Determine the [X, Y] coordinate at the center of the cell enclosing the given text.  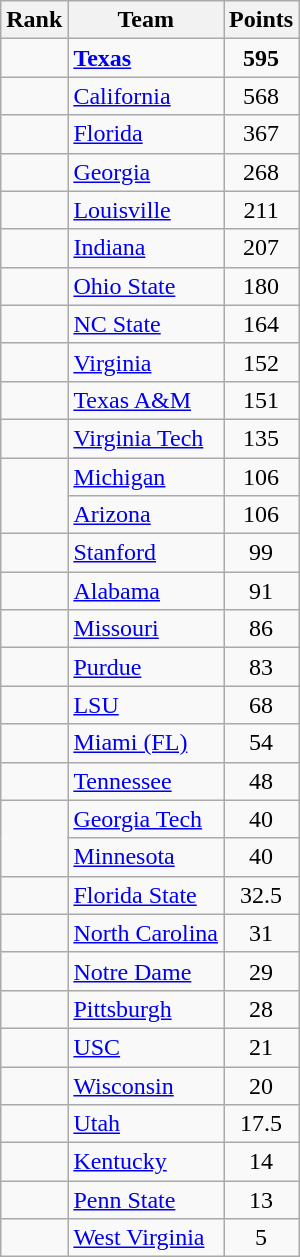
LSU [146, 705]
Ohio State [146, 286]
367 [262, 134]
Virginia [146, 362]
28 [262, 1009]
Tennessee [146, 781]
Team [146, 20]
NC State [146, 324]
Pittsburgh [146, 1009]
32.5 [262, 895]
Georgia [146, 172]
Georgia Tech [146, 819]
86 [262, 629]
164 [262, 324]
152 [262, 362]
31 [262, 933]
Points [262, 20]
568 [262, 96]
13 [262, 1200]
Texas A&M [146, 400]
151 [262, 400]
135 [262, 438]
Utah [146, 1124]
14 [262, 1162]
West Virginia [146, 1238]
207 [262, 248]
211 [262, 210]
48 [262, 781]
Virginia Tech [146, 438]
Minnesota [146, 857]
5 [262, 1238]
Notre Dame [146, 971]
Arizona [146, 515]
Miami (FL) [146, 743]
29 [262, 971]
Missouri [146, 629]
180 [262, 286]
Penn State [146, 1200]
268 [262, 172]
595 [262, 58]
Stanford [146, 553]
Texas [146, 58]
83 [262, 667]
Kentucky [146, 1162]
Michigan [146, 477]
21 [262, 1047]
68 [262, 705]
Florida State [146, 895]
Rank [34, 20]
Indiana [146, 248]
20 [262, 1085]
54 [262, 743]
91 [262, 591]
Purdue [146, 667]
California [146, 96]
Wisconsin [146, 1085]
Alabama [146, 591]
North Carolina [146, 933]
USC [146, 1047]
99 [262, 553]
Florida [146, 134]
Louisville [146, 210]
17.5 [262, 1124]
